Search for the cell housing the specified text and yield its (X, Y) center coordinate. 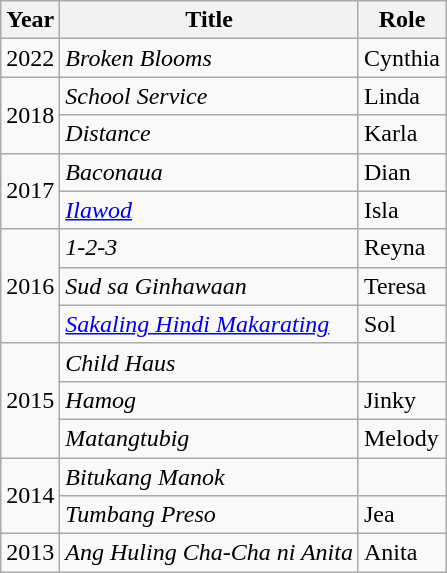
Ang Huling Cha-Cha ni Anita (210, 553)
Jinky (402, 400)
2016 (30, 286)
Child Haus (210, 362)
Title (210, 20)
Cynthia (402, 58)
Isla (402, 210)
Sol (402, 324)
Matangtubig (210, 438)
School Service (210, 96)
2018 (30, 115)
2015 (30, 400)
Sud sa Ginhawaan (210, 286)
2014 (30, 496)
Baconaua (210, 172)
Year (30, 20)
2022 (30, 58)
Karla (402, 134)
Teresa (402, 286)
Melody (402, 438)
Jea (402, 515)
Distance (210, 134)
Dian (402, 172)
Bitukang Manok (210, 477)
Broken Blooms (210, 58)
Hamog (210, 400)
Anita (402, 553)
2013 (30, 553)
Reyna (402, 248)
Sakaling Hindi Makarating (210, 324)
Linda (402, 96)
Tumbang Preso (210, 515)
1-2-3 (210, 248)
Ilawod (210, 210)
Role (402, 20)
2017 (30, 191)
